Pinpoint the cell where the given text exists, returning its (X, Y) midpoint coordinate. 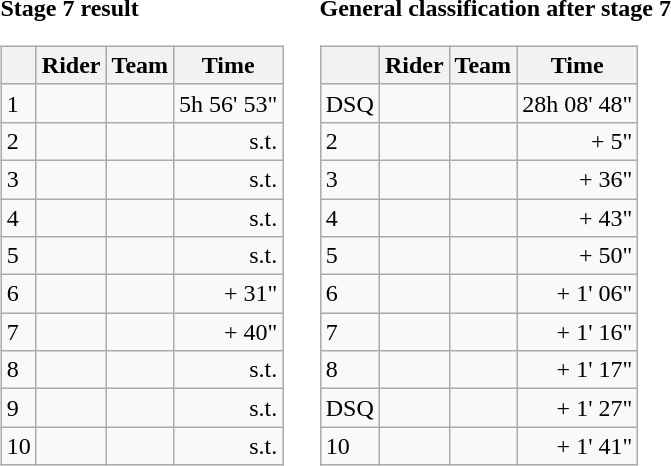
+ 31" (228, 294)
9 (18, 408)
+ 40" (228, 332)
+ 1' 41" (578, 446)
28h 08' 48" (578, 103)
5h 56' 53" (228, 103)
+ 1' 16" (578, 332)
+ 43" (578, 217)
1 (18, 103)
+ 36" (578, 179)
+ 1' 27" (578, 408)
+ 1' 17" (578, 370)
+ 50" (578, 256)
+ 5" (578, 141)
+ 1' 06" (578, 294)
